Return [x, y] of the center of cell containing provided text 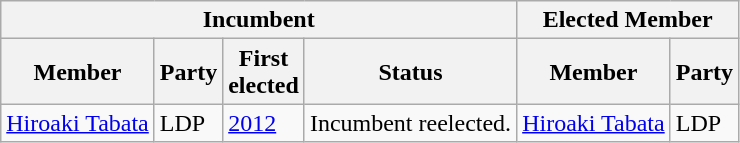
2012 [264, 123]
Incumbent reelected. [410, 123]
Firstelected [264, 72]
Status [410, 72]
Elected Member [628, 20]
Incumbent [259, 20]
